Provide the (X, Y) coordinate of the cell's center where the given text is located.  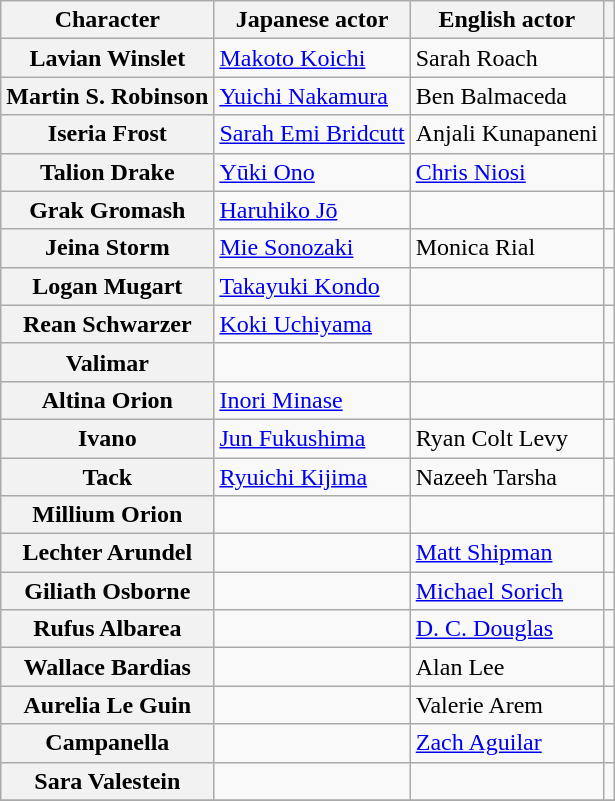
Yuichi Nakamura (312, 96)
Sara Valestein (108, 781)
Iseria Frost (108, 134)
English actor (506, 20)
Rean Schwarzer (108, 324)
Ryan Colt Levy (506, 438)
Makoto Koichi (312, 58)
Yūki Ono (312, 172)
Inori Minase (312, 400)
Zach Aguilar (506, 743)
Koki Uchiyama (312, 324)
Lavian Winslet (108, 58)
Japanese actor (312, 20)
Talion Drake (108, 172)
Jeina Storm (108, 248)
Nazeeh Tarsha (506, 477)
Mie Sonozaki (312, 248)
Altina Orion (108, 400)
Campanella (108, 743)
Lechter Arundel (108, 553)
Takayuki Kondo (312, 286)
Valimar (108, 362)
Haruhiko Jō (312, 210)
Wallace Bardias (108, 667)
Sarah Roach (506, 58)
Jun Fukushima (312, 438)
Tack (108, 477)
Martin S. Robinson (108, 96)
Matt Shipman (506, 553)
Monica Rial (506, 248)
Michael Sorich (506, 591)
Alan Lee (506, 667)
Giliath Osborne (108, 591)
Anjali Kunapaneni (506, 134)
D. C. Douglas (506, 629)
Valerie Arem (506, 705)
Aurelia Le Guin (108, 705)
Millium Orion (108, 515)
Ryuichi Kijima (312, 477)
Logan Mugart (108, 286)
Sarah Emi Bridcutt (312, 134)
Grak Gromash (108, 210)
Character (108, 20)
Ivano (108, 438)
Rufus Albarea (108, 629)
Ben Balmaceda (506, 96)
Chris Niosi (506, 172)
